Identify which cell holds the provided text, then report its [x, y] central coordinate. 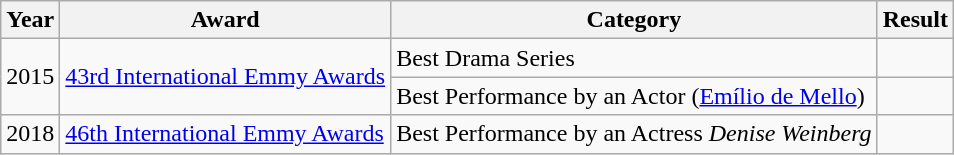
46th International Emmy Awards [226, 134]
Year [30, 20]
43rd International Emmy Awards [226, 77]
Best Performance by an Actress Denise Weinberg [634, 134]
Best Performance by an Actor (Emílio de Mello) [634, 96]
2015 [30, 77]
Category [634, 20]
2018 [30, 134]
Result [915, 20]
Award [226, 20]
Best Drama Series [634, 58]
